Detect which cell encompasses the target text, then output its [x, y] center coordinate. 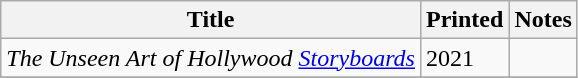
The Unseen Art of Hollywood Storyboards [211, 58]
2021 [464, 58]
Title [211, 20]
Notes [543, 20]
Printed [464, 20]
